From the cell containing the given text, extract its center point as [X, Y] coordinate. 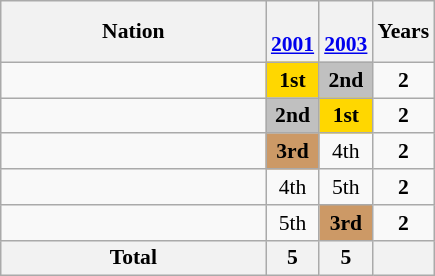
2001 [292, 32]
Nation [134, 32]
2003 [346, 32]
Years [403, 32]
Total [134, 258]
